Return [X, Y] of the center of cell containing provided text 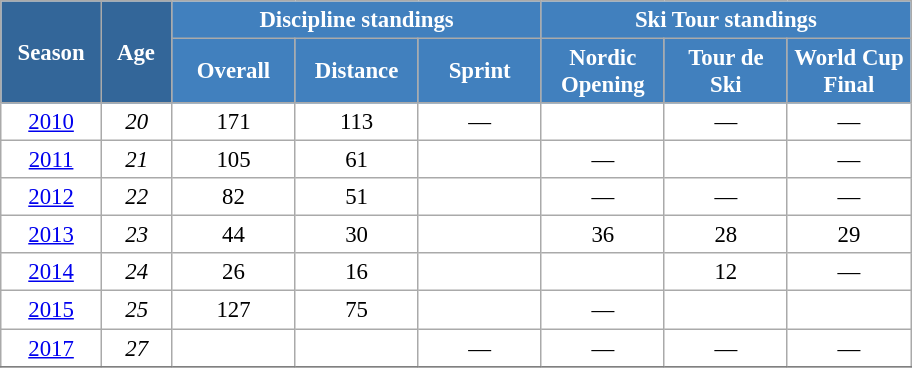
2013 [52, 235]
NordicOpening [602, 72]
113 [356, 122]
51 [356, 197]
Discipline standings [356, 20]
127 [234, 310]
22 [136, 197]
82 [234, 197]
Ski Tour standings [726, 20]
2010 [52, 122]
21 [136, 160]
30 [356, 235]
75 [356, 310]
25 [136, 310]
2012 [52, 197]
23 [136, 235]
171 [234, 122]
12 [726, 273]
105 [234, 160]
2011 [52, 160]
Distance [356, 72]
2014 [52, 273]
Season [52, 52]
World CupFinal [848, 72]
2015 [52, 310]
Sprint [480, 72]
28 [726, 235]
Tour deSki [726, 72]
61 [356, 160]
36 [602, 235]
29 [848, 235]
2017 [52, 348]
26 [234, 273]
Overall [234, 72]
24 [136, 273]
20 [136, 122]
44 [234, 235]
16 [356, 273]
Age [136, 52]
27 [136, 348]
